Return the [x, y] coordinate for the center point of the cell that contains the specified text.  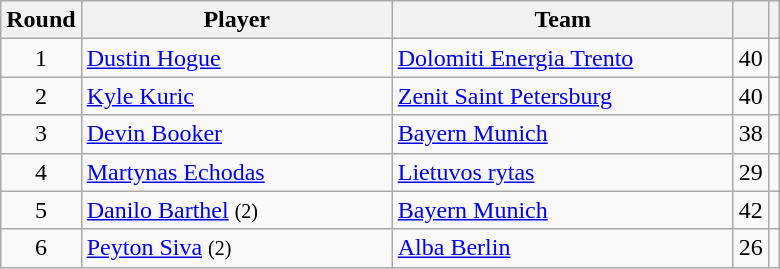
1 [41, 58]
Devin Booker [236, 134]
Danilo Barthel (2) [236, 210]
3 [41, 134]
29 [750, 172]
38 [750, 134]
5 [41, 210]
Dolomiti Energia Trento [562, 58]
2 [41, 96]
Martynas Echodas [236, 172]
Dustin Hogue [236, 58]
6 [41, 248]
Alba Berlin [562, 248]
42 [750, 210]
Peyton Siva (2) [236, 248]
Team [562, 20]
Zenit Saint Petersburg [562, 96]
Kyle Kuric [236, 96]
Lietuvos rytas [562, 172]
Player [236, 20]
Round [41, 20]
4 [41, 172]
26 [750, 248]
